Scan for the cell matching the given text and deliver its [x, y] coordinate at center. 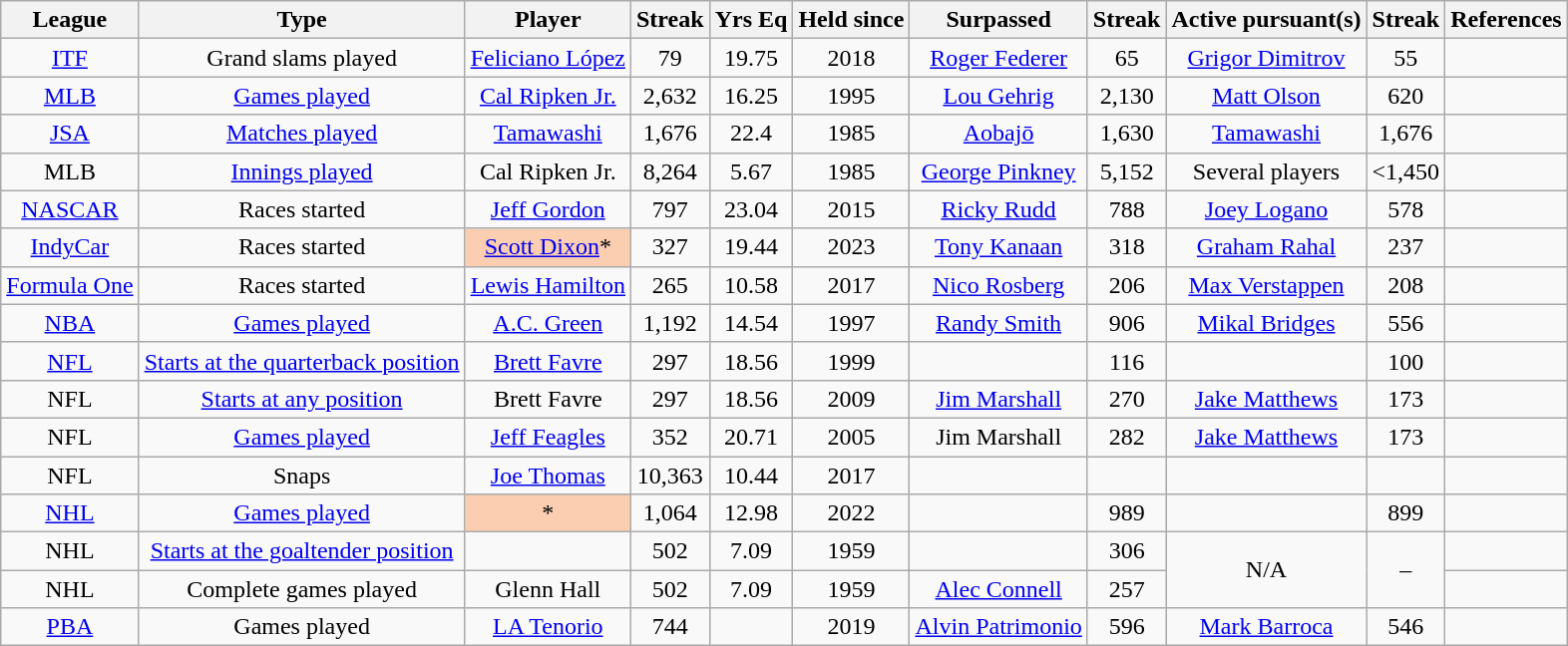
IndyCar [70, 247]
1,630 [1127, 134]
2,632 [670, 96]
References [1506, 20]
NASCAR [70, 209]
22.4 [751, 134]
Starts at the goaltender position [301, 551]
206 [1127, 285]
306 [1127, 551]
989 [1127, 513]
Type [301, 20]
Starts at the quarterback position [301, 361]
23.04 [751, 209]
Several players [1267, 171]
Grand slams played [301, 58]
Matt Olson [1267, 96]
10,363 [670, 476]
Randy Smith [998, 323]
270 [1127, 399]
899 [1406, 513]
257 [1127, 589]
2009 [852, 399]
Lou Gehrig [998, 96]
Lewis Hamilton [548, 285]
55 [1406, 58]
1997 [852, 323]
Snaps [301, 476]
Scott Dixon* [548, 247]
Formula One [70, 285]
Matches played [301, 134]
19.75 [751, 58]
2022 [852, 513]
Glenn Hall [548, 589]
546 [1406, 627]
79 [670, 58]
Active pursuant(s) [1267, 20]
2015 [852, 209]
19.44 [751, 247]
620 [1406, 96]
265 [670, 285]
1,064 [670, 513]
ITF [70, 58]
14.54 [751, 323]
Tony Kanaan [998, 247]
JSA [70, 134]
352 [670, 437]
788 [1127, 209]
Graham Rahal [1267, 247]
PBA [70, 627]
318 [1127, 247]
Held since [852, 20]
Joey Logano [1267, 209]
* [548, 513]
5.67 [751, 171]
Mikal Bridges [1267, 323]
797 [670, 209]
Surpassed [998, 20]
George Pinkney [998, 171]
A.C. Green [548, 323]
116 [1127, 361]
Nico Rosberg [998, 285]
Player [548, 20]
Innings played [301, 171]
Max Verstappen [1267, 285]
Aobajō [998, 134]
2,130 [1127, 96]
Feliciano López [548, 58]
237 [1406, 247]
N/A [1267, 570]
16.25 [751, 96]
<1,450 [1406, 171]
NBA [70, 323]
10.58 [751, 285]
100 [1406, 361]
2019 [852, 627]
744 [670, 627]
Alec Connell [998, 589]
Jeff Gordon [548, 209]
65 [1127, 58]
596 [1127, 627]
Joe Thomas [548, 476]
1999 [852, 361]
20.71 [751, 437]
Yrs Eq [751, 20]
556 [1406, 323]
Grigor Dimitrov [1267, 58]
2023 [852, 247]
10.44 [751, 476]
5,152 [1127, 171]
906 [1127, 323]
2005 [852, 437]
282 [1127, 437]
– [1406, 570]
2018 [852, 58]
Alvin Patrimonio [998, 627]
208 [1406, 285]
1995 [852, 96]
LA Tenorio [548, 627]
Mark Barroca [1267, 627]
League [70, 20]
327 [670, 247]
8,264 [670, 171]
Complete games played [301, 589]
1,192 [670, 323]
Ricky Rudd [998, 209]
12.98 [751, 513]
Starts at any position [301, 399]
Jeff Feagles [548, 437]
578 [1406, 209]
Roger Federer [998, 58]
